Search for the cell housing the specified text and yield its (X, Y) center coordinate. 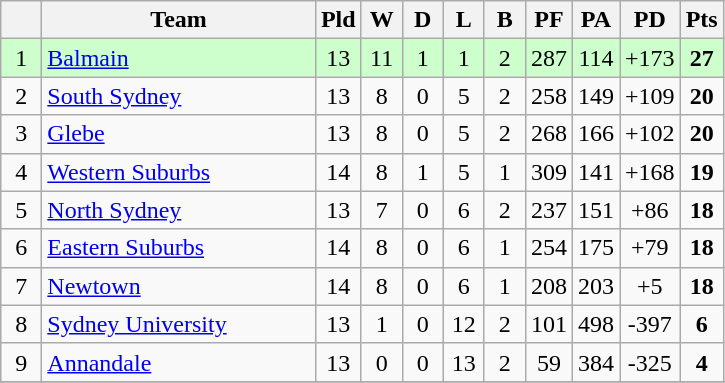
W (382, 20)
268 (548, 134)
151 (596, 210)
208 (548, 286)
PF (548, 20)
141 (596, 172)
175 (596, 248)
-325 (650, 362)
309 (548, 172)
+109 (650, 96)
Newtown (179, 286)
101 (548, 324)
North Sydney (179, 210)
+102 (650, 134)
11 (382, 58)
+79 (650, 248)
Balmain (179, 58)
Annandale (179, 362)
287 (548, 58)
South Sydney (179, 96)
498 (596, 324)
+86 (650, 210)
254 (548, 248)
Pld (338, 20)
203 (596, 286)
Pts (702, 20)
258 (548, 96)
B (504, 20)
Eastern Suburbs (179, 248)
+173 (650, 58)
PA (596, 20)
27 (702, 58)
237 (548, 210)
Team (179, 20)
166 (596, 134)
149 (596, 96)
Glebe (179, 134)
L (464, 20)
12 (464, 324)
+168 (650, 172)
3 (22, 134)
D (422, 20)
Western Suburbs (179, 172)
PD (650, 20)
59 (548, 362)
114 (596, 58)
-397 (650, 324)
384 (596, 362)
9 (22, 362)
19 (702, 172)
+5 (650, 286)
Sydney University (179, 324)
